Provide the [x, y] coordinate of the cell's center where the given text is located.  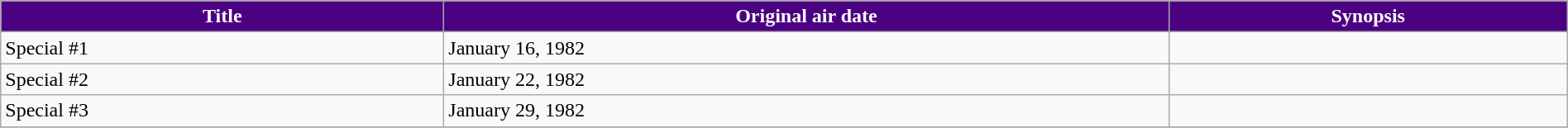
Synopsis [1368, 17]
Title [222, 17]
January 16, 1982 [806, 48]
Special #1 [222, 48]
Special #3 [222, 111]
January 29, 1982 [806, 111]
January 22, 1982 [806, 79]
Original air date [806, 17]
Special #2 [222, 79]
